Scan for the cell matching the given text and deliver its (x, y) coordinate at center. 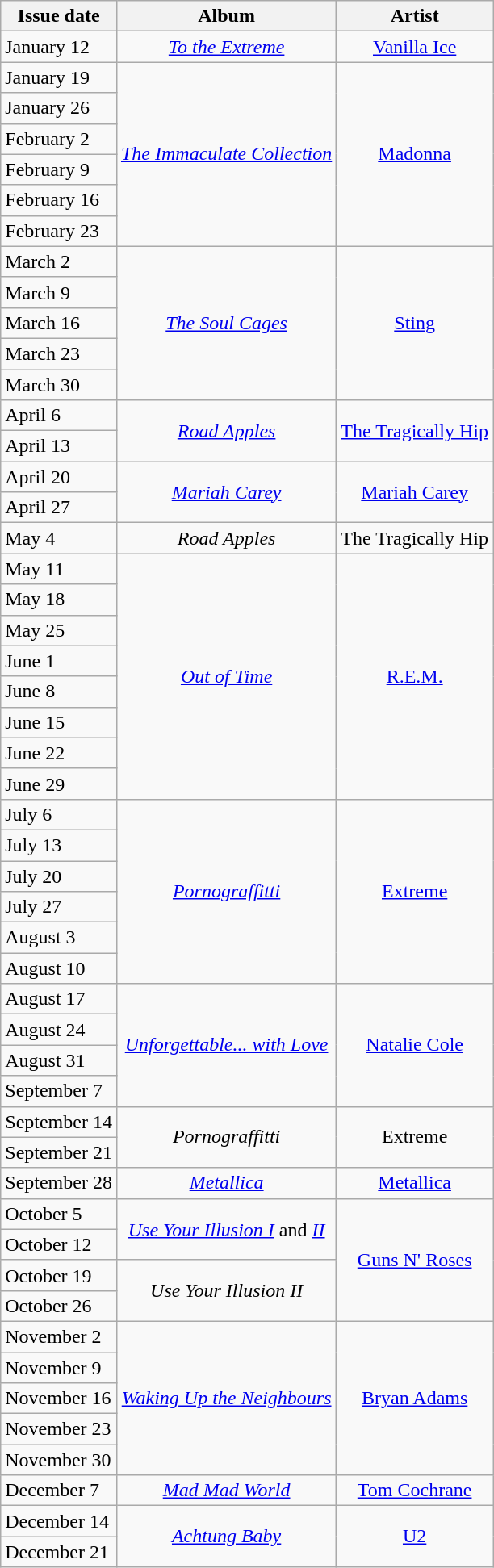
Guns N' Roses (415, 1260)
May 25 (59, 630)
August 10 (59, 968)
November 16 (59, 1399)
December 7 (59, 1491)
April 20 (59, 477)
August 31 (59, 1060)
January 12 (59, 47)
June 15 (59, 722)
February 23 (59, 231)
Out of Time (226, 676)
March 2 (59, 261)
Use Your Illusion I and II (226, 1229)
Tom Cochrane (415, 1491)
Achtung Baby (226, 1537)
September 28 (59, 1183)
December 21 (59, 1552)
April 27 (59, 508)
March 23 (59, 353)
January 26 (59, 108)
November 23 (59, 1429)
October 19 (59, 1275)
November 30 (59, 1460)
To the Extreme (226, 47)
May 4 (59, 538)
Issue date (59, 16)
July 20 (59, 876)
November 9 (59, 1368)
February 9 (59, 169)
February 16 (59, 200)
March 30 (59, 385)
U2 (415, 1537)
March 16 (59, 323)
September 14 (59, 1122)
R.E.M. (415, 676)
Mad Mad World (226, 1491)
Unforgettable... with Love (226, 1045)
January 19 (59, 77)
August 17 (59, 999)
Vanilla Ice (415, 47)
December 14 (59, 1521)
October 26 (59, 1306)
July 6 (59, 814)
June 22 (59, 753)
The Soul Cages (226, 323)
July 13 (59, 845)
Artist (415, 16)
June 1 (59, 661)
April 13 (59, 446)
Album (226, 16)
February 2 (59, 139)
Use Your Illusion II (226, 1290)
September 7 (59, 1091)
August 24 (59, 1030)
Sting (415, 323)
June 8 (59, 692)
March 9 (59, 292)
October 12 (59, 1244)
Natalie Cole (415, 1045)
The Immaculate Collection (226, 154)
August 3 (59, 938)
May 11 (59, 569)
July 27 (59, 907)
November 2 (59, 1336)
June 29 (59, 784)
Bryan Adams (415, 1398)
Madonna (415, 154)
Waking Up the Neighbours (226, 1398)
May 18 (59, 600)
October 5 (59, 1214)
April 6 (59, 416)
September 21 (59, 1152)
